Provide the (X, Y) coordinate of the cell's center where the given text is located.  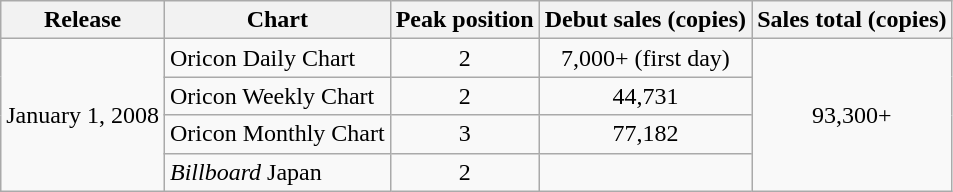
93,300+ (852, 115)
Debut sales (copies) (645, 20)
Peak position (464, 20)
Oricon Weekly Chart (277, 96)
Oricon Daily Chart (277, 58)
Chart (277, 20)
44,731 (645, 96)
Oricon Monthly Chart (277, 134)
77,182 (645, 134)
7,000+ (first day) (645, 58)
3 (464, 134)
Billboard Japan (277, 172)
Sales total (copies) (852, 20)
January 1, 2008 (83, 115)
Release (83, 20)
